Identify which cell holds the provided text, then report its (X, Y) central coordinate. 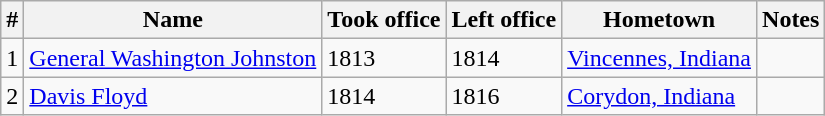
1 (12, 58)
General Washington Johnston (173, 58)
1816 (504, 96)
2 (12, 96)
# (12, 20)
Name (173, 20)
Left office (504, 20)
Took office (384, 20)
1813 (384, 58)
Notes (791, 20)
Hometown (660, 20)
Vincennes, Indiana (660, 58)
Corydon, Indiana (660, 96)
Davis Floyd (173, 96)
